Return the (x, y) coordinate for the center point of the cell that contains the specified text.  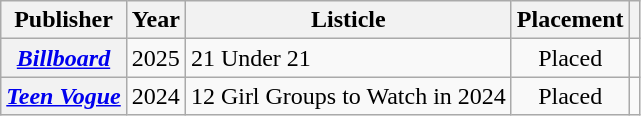
Listicle (348, 20)
2025 (156, 58)
Placement (570, 20)
Year (156, 20)
Teen Vogue (64, 96)
2024 (156, 96)
Billboard (64, 58)
21 Under 21 (348, 58)
12 Girl Groups to Watch in 2024 (348, 96)
Publisher (64, 20)
